Provide the (x, y) coordinate of the cell's center where the given text is located.  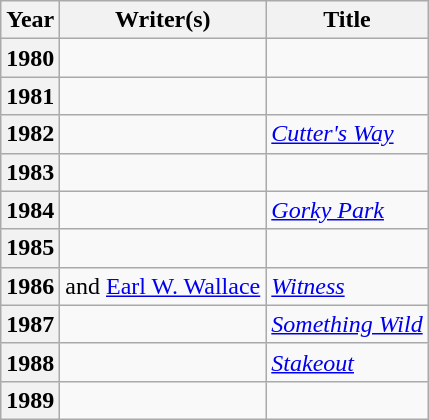
Gorky Park (347, 210)
1984 (30, 210)
1986 (30, 286)
Something Wild (347, 324)
Witness (347, 286)
Writer(s) (163, 20)
1982 (30, 134)
Year (30, 20)
1987 (30, 324)
Cutter's Way (347, 134)
1988 (30, 362)
Title (347, 20)
1989 (30, 400)
1981 (30, 96)
Stakeout (347, 362)
1985 (30, 248)
1983 (30, 172)
1980 (30, 58)
and Earl W. Wallace (163, 286)
